Locate the cell with the specified text and output its [X, Y] center coordinate. 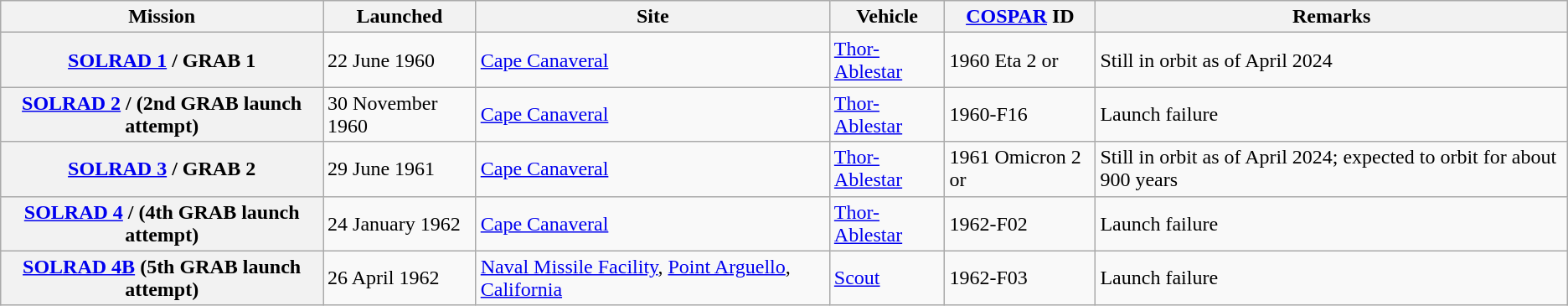
1960 Eta 2 or [1020, 60]
1962-F03 [1020, 278]
Launched [400, 17]
1962-F02 [1020, 223]
1960-F16 [1020, 114]
SOLRAD 3 / GRAB 2 [162, 169]
COSPAR ID [1020, 17]
SOLRAD 4B (5th GRAB launch attempt) [162, 278]
29 June 1961 [400, 169]
SOLRAD 4 / (4th GRAB launch attempt) [162, 223]
Vehicle [887, 17]
24 January 1962 [400, 223]
SOLRAD 2 / (2nd GRAB launch attempt) [162, 114]
26 April 1962 [400, 278]
Naval Missile Facility, Point Arguello, California [652, 278]
1961 Omicron 2 or [1020, 169]
Mission [162, 17]
Still in orbit as of April 2024 [1332, 60]
Site [652, 17]
30 November 1960 [400, 114]
SOLRAD 1 / GRAB 1 [162, 60]
Remarks [1332, 17]
Scout [887, 278]
Still in orbit as of April 2024; expected to orbit for about 900 years [1332, 169]
22 June 1960 [400, 60]
